Determine the (X, Y) coordinate at the center of the cell enclosing the given text.  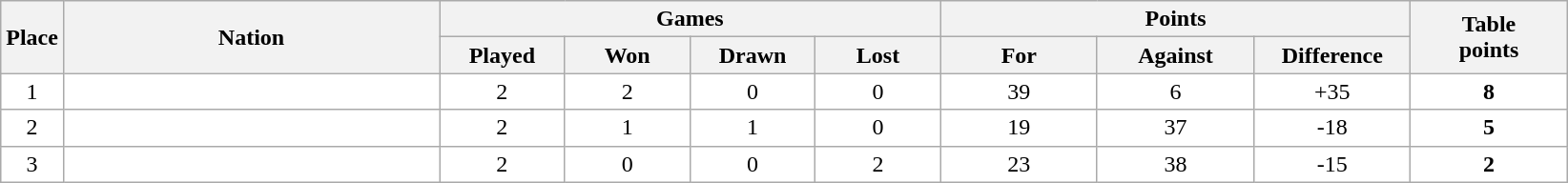
Lost (877, 55)
19 (1019, 128)
37 (1175, 128)
8 (1489, 91)
Points (1175, 19)
3 (32, 164)
Won (628, 55)
Nation (251, 37)
Played (502, 55)
6 (1175, 91)
-18 (1332, 128)
Against (1175, 55)
Difference (1332, 55)
38 (1175, 164)
39 (1019, 91)
5 (1489, 128)
+35 (1332, 91)
Place (32, 37)
23 (1019, 164)
Tablepoints (1489, 37)
-15 (1332, 164)
Drawn (752, 55)
For (1019, 55)
Games (691, 19)
